Detect which cell encompasses the target text, then output its (x, y) center coordinate. 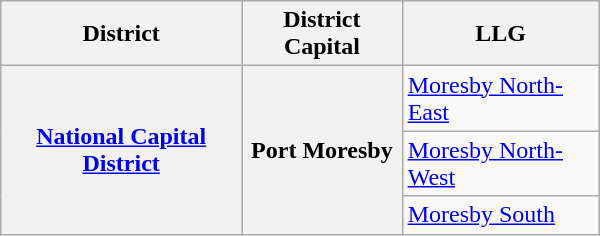
Moresby South (500, 215)
Port Moresby (322, 150)
District Capital (322, 34)
Moresby North-East (500, 98)
LLG (500, 34)
District (122, 34)
Moresby North-West (500, 164)
National Capital District (122, 150)
